Return the (x, y) coordinate for the center point of the cell that contains the specified text.  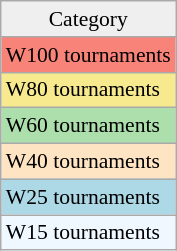
W25 tournaments (88, 197)
W60 tournaments (88, 126)
W80 tournaments (88, 90)
Category (88, 19)
W40 tournaments (88, 162)
W15 tournaments (88, 233)
W100 tournaments (88, 55)
